Search for the cell housing the specified text and yield its [X, Y] center coordinate. 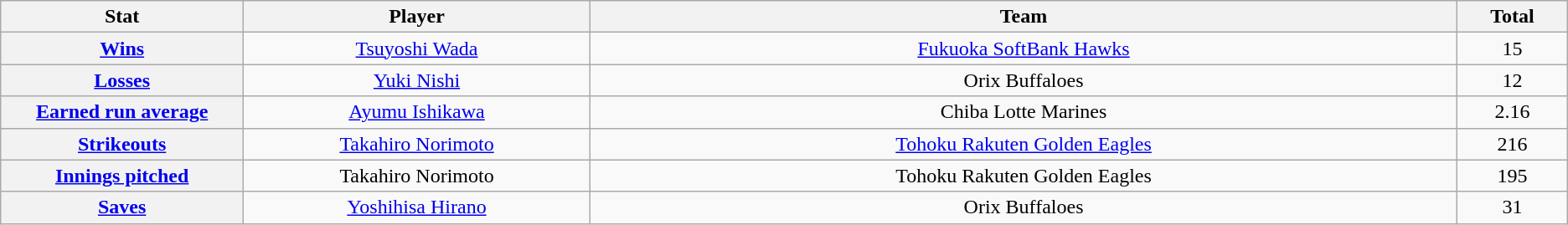
Yuki Nishi [417, 80]
Yoshihisa Hirano [417, 207]
Innings pitched [122, 176]
Saves [122, 207]
Earned run average [122, 112]
Tsuyoshi Wada [417, 49]
12 [1513, 80]
Fukuoka SoftBank Hawks [1024, 49]
15 [1513, 49]
Wins [122, 49]
Stat [122, 17]
Strikeouts [122, 144]
2.16 [1513, 112]
31 [1513, 207]
195 [1513, 176]
216 [1513, 144]
Losses [122, 80]
Chiba Lotte Marines [1024, 112]
Team [1024, 17]
Total [1513, 17]
Player [417, 17]
Ayumu Ishikawa [417, 112]
